Extract the (x, y) coordinate from the center of the cell holding the provided text.  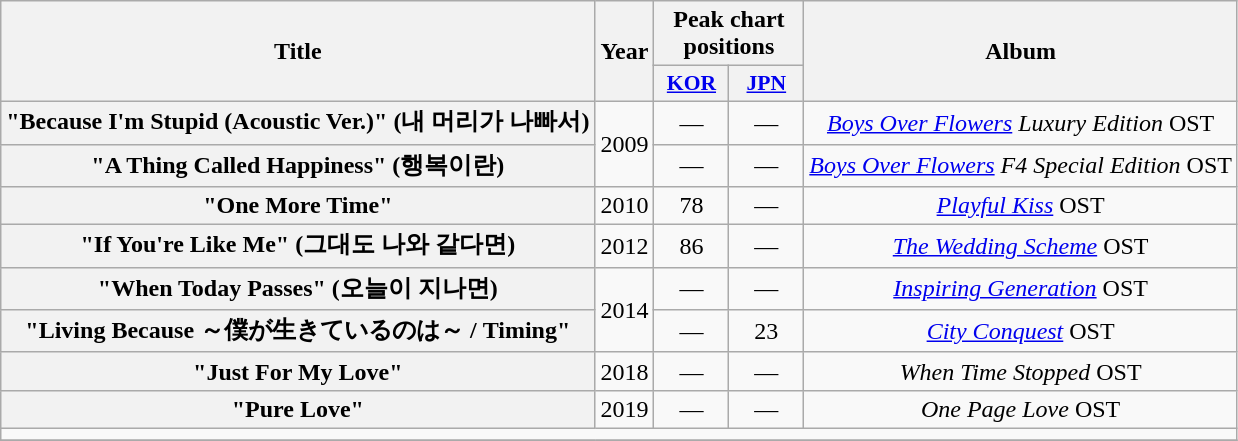
Title (298, 52)
"When Today Passes" (오늘이 지나면) (298, 288)
2014 (624, 310)
78 (692, 206)
Playful Kiss OST (1021, 206)
23 (766, 332)
Boys Over Flowers F4 Special Edition OST (1021, 166)
JPN (766, 84)
One Page Love OST (1021, 409)
Year (624, 52)
"If You're Like Me" (그대도 나와 같다면) (298, 246)
The Wedding Scheme OST (1021, 246)
KOR (692, 84)
"Because I'm Stupid (Acoustic Ver.)" (내 머리가 나빠서) (298, 122)
When Time Stopped OST (1021, 371)
"A Thing Called Happiness" (행복이란) (298, 166)
2012 (624, 246)
Inspiring Generation OST (1021, 288)
2019 (624, 409)
"One More Time" (298, 206)
Peak chart positions (729, 34)
"Just For My Love" (298, 371)
Boys Over Flowers Luxury Edition OST (1021, 122)
86 (692, 246)
"Pure Love" (298, 409)
Album (1021, 52)
"Living Because ～僕が生きているのは～ / Timing" (298, 332)
City Conquest OST (1021, 332)
2010 (624, 206)
2009 (624, 144)
2018 (624, 371)
